Return (X, Y) of the center of cell containing provided text 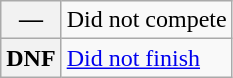
DNF (31, 58)
Did not compete (146, 20)
— (31, 20)
Did not finish (146, 58)
